Return the [x, y] coordinate for the center point of the cell that contains the specified text.  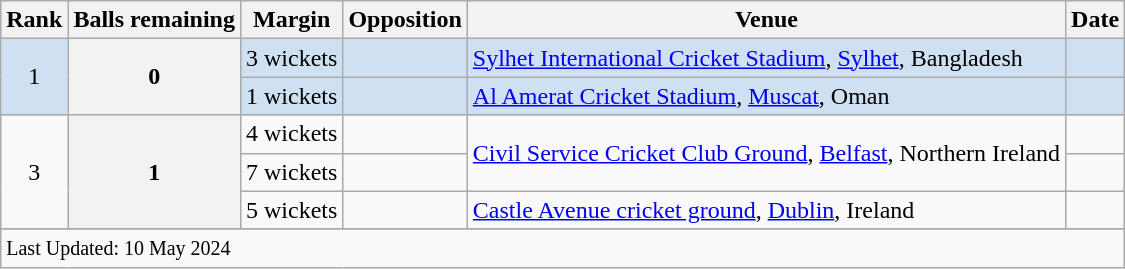
Sylhet International Cricket Stadium, Sylhet, Bangladesh [766, 58]
Rank [34, 20]
3 wickets [291, 58]
Civil Service Cricket Club Ground, Belfast, Northern Ireland [766, 153]
0 [154, 77]
Margin [291, 20]
3 [34, 172]
7 wickets [291, 172]
Opposition [405, 20]
1 wickets [291, 96]
Al Amerat Cricket Stadium, Muscat, Oman [766, 96]
Date [1096, 20]
Castle Avenue cricket ground, Dublin, Ireland [766, 210]
Balls remaining [154, 20]
5 wickets [291, 210]
4 wickets [291, 134]
Last Updated: 10 May 2024 [563, 248]
Venue [766, 20]
